Scan for the cell matching the given text and deliver its [x, y] coordinate at center. 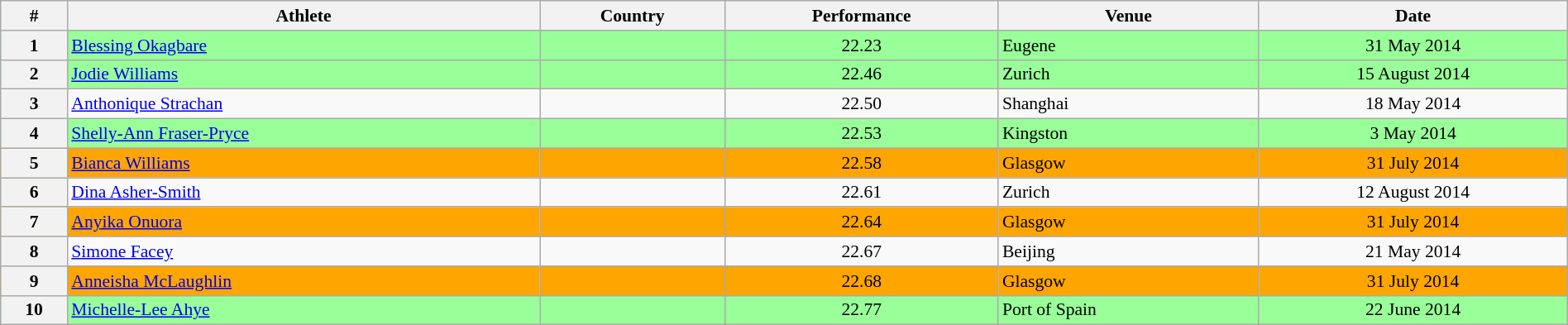
Athlete [303, 16]
Shanghai [1128, 104]
Country [633, 16]
21 May 2014 [1413, 251]
5 [35, 163]
12 August 2014 [1413, 193]
Venue [1128, 16]
3 [35, 104]
22.23 [862, 45]
22.67 [862, 251]
Anyika Onuora [303, 222]
22.53 [862, 134]
31 May 2014 [1413, 45]
8 [35, 251]
22 June 2014 [1413, 310]
Jodie Williams [303, 74]
15 August 2014 [1413, 74]
22.64 [862, 222]
Eugene [1128, 45]
Kingston [1128, 134]
Date [1413, 16]
22.46 [862, 74]
Michelle-Lee Ahye [303, 310]
# [35, 16]
Anneisha McLaughlin [303, 281]
22.50 [862, 104]
6 [35, 193]
18 May 2014 [1413, 104]
1 [35, 45]
4 [35, 134]
Shelly-Ann Fraser-Pryce [303, 134]
22.61 [862, 193]
10 [35, 310]
Port of Spain [1128, 310]
Bianca Williams [303, 163]
22.77 [862, 310]
Blessing Okagbare [303, 45]
Anthonique Strachan [303, 104]
3 May 2014 [1413, 134]
Performance [862, 16]
Beijing [1128, 251]
Dina Asher-Smith [303, 193]
22.58 [862, 163]
9 [35, 281]
22.68 [862, 281]
2 [35, 74]
Simone Facey [303, 251]
7 [35, 222]
